For the text-containing cell, return its midpoint in [X, Y] coordinate format. 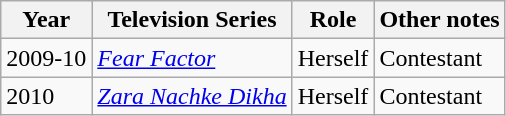
Zara Nachke Dikha [192, 96]
Role [333, 20]
Television Series [192, 20]
2009-10 [46, 58]
Other notes [440, 20]
Year [46, 20]
2010 [46, 96]
Fear Factor [192, 58]
